Determine the (X, Y) coordinate at the center of the cell enclosing the given text.  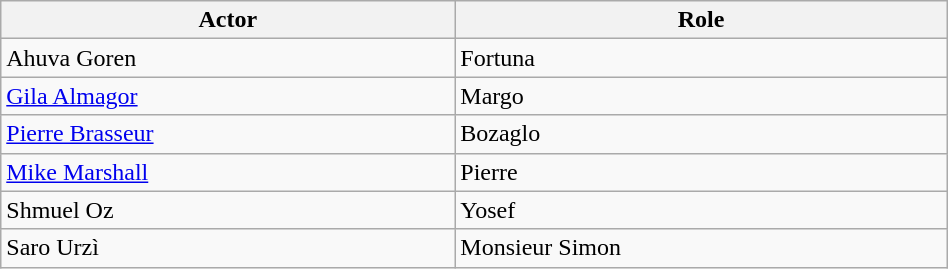
Yosef (701, 210)
Actor (228, 20)
Mike Marshall (228, 172)
Role (701, 20)
Ahuva Goren (228, 58)
Bozaglo (701, 134)
Pierre Brasseur (228, 134)
Fortuna (701, 58)
Margo (701, 96)
Pierre (701, 172)
Gila Almagor (228, 96)
Saro Urzì (228, 248)
Monsieur Simon (701, 248)
Shmuel Oz (228, 210)
